Find where the given text appears and provide that cell's center as [x, y] coordinate. 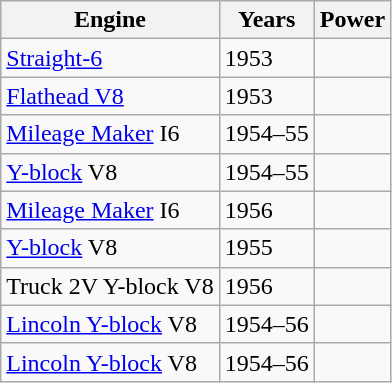
Engine [110, 20]
1955 [266, 248]
Years [266, 20]
Power [352, 20]
Straight-6 [110, 58]
Flathead V8 [110, 96]
Truck 2V Y-block V8 [110, 286]
